Extract the (X, Y) coordinate from the center of the cell holding the provided text.  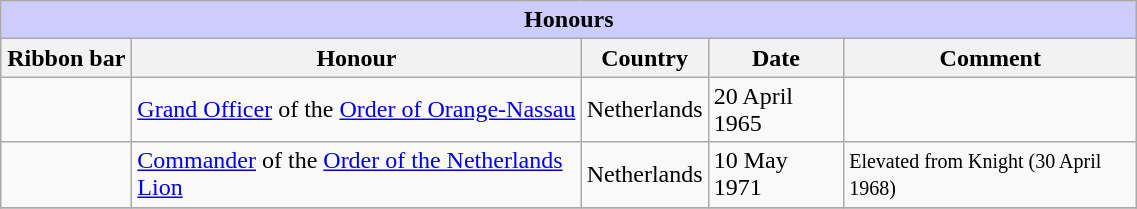
Comment (990, 58)
Elevated from Knight (30 April 1968) (990, 174)
Date (776, 58)
10 May 1971 (776, 174)
Ribbon bar (66, 58)
Commander of the Order of the Netherlands Lion (356, 174)
Country (644, 58)
Honours (569, 20)
Grand Officer of the Order of Orange-Nassau (356, 110)
Honour (356, 58)
20 April 1965 (776, 110)
